Output the (X, Y) coordinate of the center of the cell containing the given text.  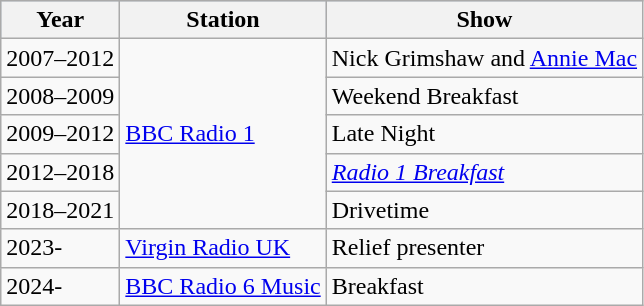
2009–2012 (60, 134)
Drivetime (484, 210)
Nick Grimshaw and Annie Mac (484, 58)
2023- (60, 248)
2008–2009 (60, 96)
Virgin Radio UK (223, 248)
2007–2012 (60, 58)
BBC Radio 1 (223, 134)
Late Night (484, 134)
Station (223, 20)
2018–2021 (60, 210)
BBC Radio 6 Music (223, 286)
2024- (60, 286)
2012–2018 (60, 172)
Weekend Breakfast (484, 96)
Breakfast (484, 286)
Year (60, 20)
Show (484, 20)
Radio 1 Breakfast (484, 172)
Relief presenter (484, 248)
